Determine the (x, y) coordinate at the center of the cell enclosing the given text.  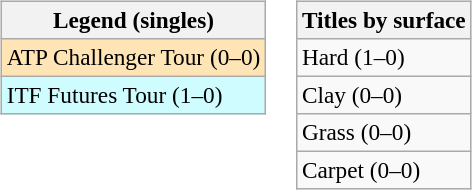
Hard (1–0) (384, 57)
ITF Futures Tour (1–0) (133, 95)
Carpet (0–0) (384, 171)
Legend (singles) (133, 20)
Titles by surface (384, 20)
Grass (0–0) (384, 133)
ATP Challenger Tour (0–0) (133, 57)
Clay (0–0) (384, 95)
